Determine the (X, Y) coordinate at the center of the cell enclosing the given text.  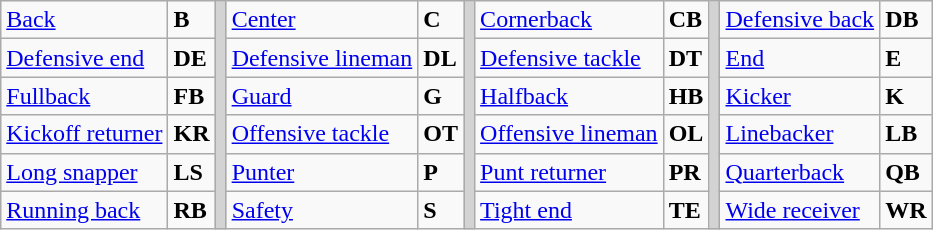
Linebacker (800, 134)
Defensive back (800, 20)
HB (686, 96)
Defensive lineman (322, 58)
Back (84, 20)
Center (322, 20)
G (441, 96)
DB (906, 20)
Quarterback (800, 172)
K (906, 96)
Defensive end (84, 58)
DL (441, 58)
DT (686, 58)
CB (686, 20)
Defensive tackle (570, 58)
C (441, 20)
OL (686, 134)
OT (441, 134)
Tight end (570, 210)
Fullback (84, 96)
TE (686, 210)
FB (192, 96)
P (441, 172)
B (192, 20)
Wide receiver (800, 210)
WR (906, 210)
LS (192, 172)
S (441, 210)
Kickoff returner (84, 134)
Halfback (570, 96)
E (906, 58)
KR (192, 134)
RB (192, 210)
PR (686, 172)
End (800, 58)
Safety (322, 210)
Running back (84, 210)
Kicker (800, 96)
DE (192, 58)
LB (906, 134)
Offensive tackle (322, 134)
Punt returner (570, 172)
Offensive lineman (570, 134)
QB (906, 172)
Long snapper (84, 172)
Punter (322, 172)
Guard (322, 96)
Cornerback (570, 20)
